Capture the cell that displays the provided text and extract its (x, y) central coordinate. 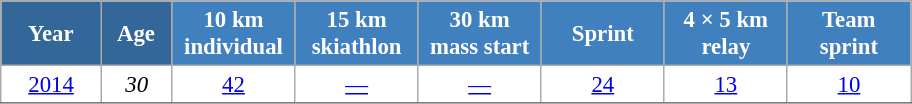
10 (848, 85)
13 (726, 85)
Team sprint (848, 34)
30 km mass start (480, 34)
Year (52, 34)
Age (136, 34)
4 × 5 km relay (726, 34)
24 (602, 85)
2014 (52, 85)
15 km skiathlon (356, 34)
42 (234, 85)
Sprint (602, 34)
10 km individual (234, 34)
30 (136, 85)
